Return the [x, y] coordinate for the center point of the cell that contains the specified text.  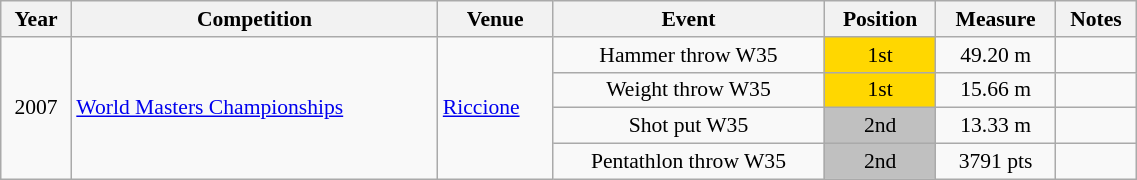
World Masters Championships [254, 108]
Venue [496, 19]
2007 [36, 108]
Competition [254, 19]
Pentathlon throw W35 [689, 162]
Position [880, 19]
Year [36, 19]
Measure [996, 19]
49.20 m [996, 55]
Notes [1096, 19]
Hammer throw W35 [689, 55]
13.33 m [996, 126]
Event [689, 19]
3791 pts [996, 162]
15.66 m [996, 90]
Riccione [496, 108]
Shot put W35 [689, 126]
Weight throw W35 [689, 90]
